Return the [x, y] coordinate for the center point of the cell that contains the specified text.  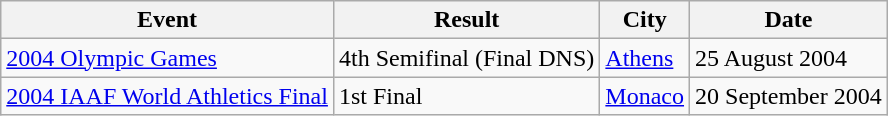
Date [789, 20]
20 September 2004 [789, 96]
2004 Olympic Games [168, 58]
4th Semifinal (Final DNS) [466, 58]
City [645, 20]
Athens [645, 58]
25 August 2004 [789, 58]
Result [466, 20]
2004 IAAF World Athletics Final [168, 96]
Monaco [645, 96]
1st Final [466, 96]
Event [168, 20]
